Detect which cell encompasses the target text, then output its [X, Y] center coordinate. 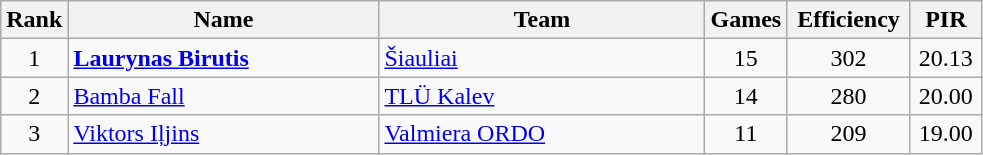
11 [746, 134]
Team [542, 20]
Laurynas Birutis [224, 58]
19.00 [946, 134]
TLÜ Kalev [542, 96]
3 [34, 134]
Bamba Fall [224, 96]
20.00 [946, 96]
Efficiency [849, 20]
Games [746, 20]
Viktors Iļjins [224, 134]
209 [849, 134]
1 [34, 58]
15 [746, 58]
2 [34, 96]
Rank [34, 20]
14 [746, 96]
Valmiera ORDO [542, 134]
Name [224, 20]
20.13 [946, 58]
Šiauliai [542, 58]
PIR [946, 20]
302 [849, 58]
280 [849, 96]
